For the text-containing cell, return its midpoint in [X, Y] coordinate format. 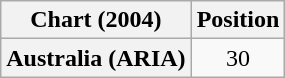
Position [238, 20]
30 [238, 58]
Chart (2004) [96, 20]
Australia (ARIA) [96, 58]
